Locate the cell with the specified text and output its (X, Y) center coordinate. 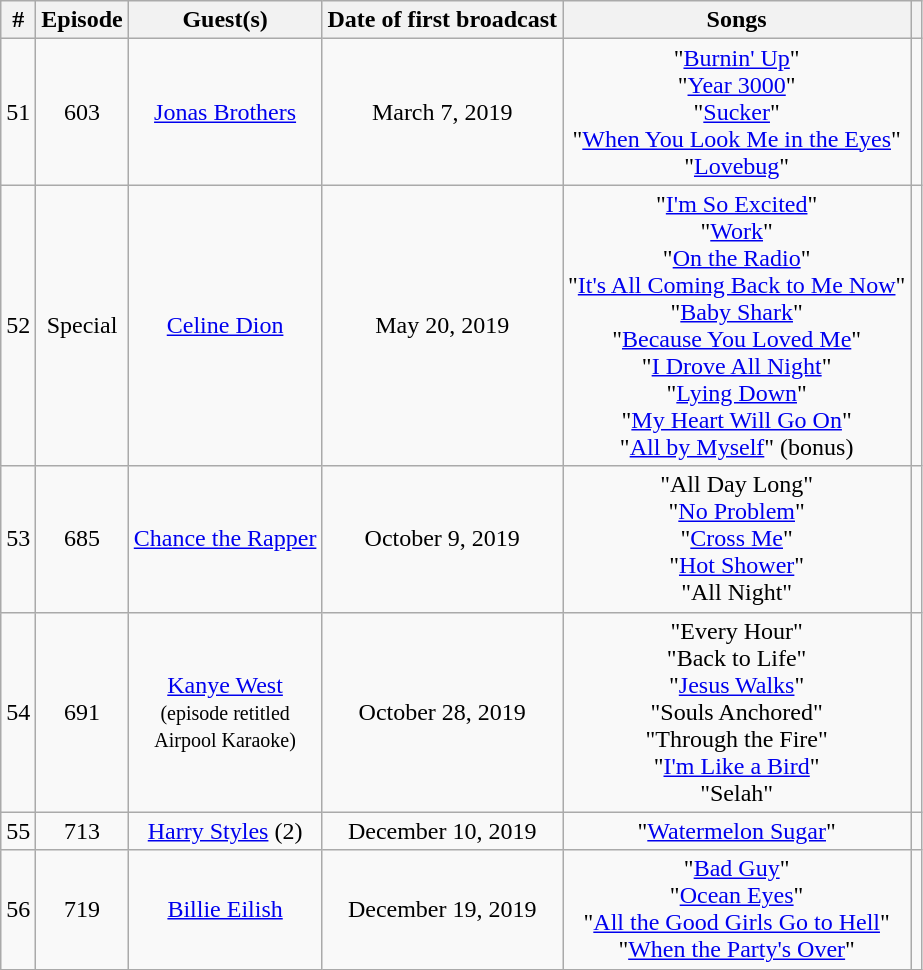
December 10, 2019 (442, 831)
October 9, 2019 (442, 539)
Celine Dion (225, 326)
713 (82, 831)
56 (18, 910)
53 (18, 539)
691 (82, 712)
Billie Eilish (225, 910)
Chance the Rapper (225, 539)
52 (18, 326)
Guest(s) (225, 20)
# (18, 20)
685 (82, 539)
Date of first broadcast (442, 20)
51 (18, 112)
December 19, 2019 (442, 910)
603 (82, 112)
Songs (736, 20)
Kanye West(episode retitled Airpool Karaoke) (225, 712)
"Watermelon Sugar" (736, 831)
"Burnin' Up""Year 3000""Sucker""When You Look Me in the Eyes""Lovebug" (736, 112)
October 28, 2019 (442, 712)
May 20, 2019 (442, 326)
"Bad Guy""Ocean Eyes""All the Good Girls Go to Hell""When the Party's Over" (736, 910)
"Every Hour""Back to Life""Jesus Walks""Souls Anchored""Through the Fire""I'm Like a Bird""Selah" (736, 712)
54 (18, 712)
55 (18, 831)
719 (82, 910)
Jonas Brothers (225, 112)
March 7, 2019 (442, 112)
Episode (82, 20)
"All Day Long""No Problem""Cross Me""Hot Shower""All Night" (736, 539)
Special (82, 326)
Harry Styles (2) (225, 831)
